Determine the [x, y] coordinate at the center of the cell enclosing the given text.  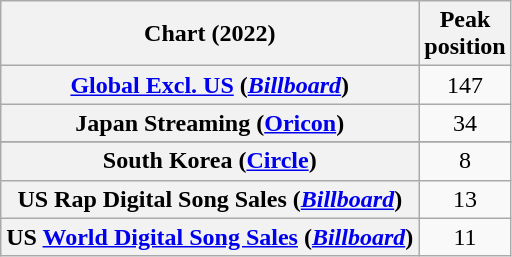
8 [465, 161]
11 [465, 237]
34 [465, 123]
South Korea (Circle) [210, 161]
Japan Streaming (Oricon) [210, 123]
13 [465, 199]
147 [465, 85]
Global Excl. US (Billboard) [210, 85]
Chart (2022) [210, 34]
US Rap Digital Song Sales (Billboard) [210, 199]
US World Digital Song Sales (Billboard) [210, 237]
Peakposition [465, 34]
